Locate the cell with the specified text and output its (x, y) center coordinate. 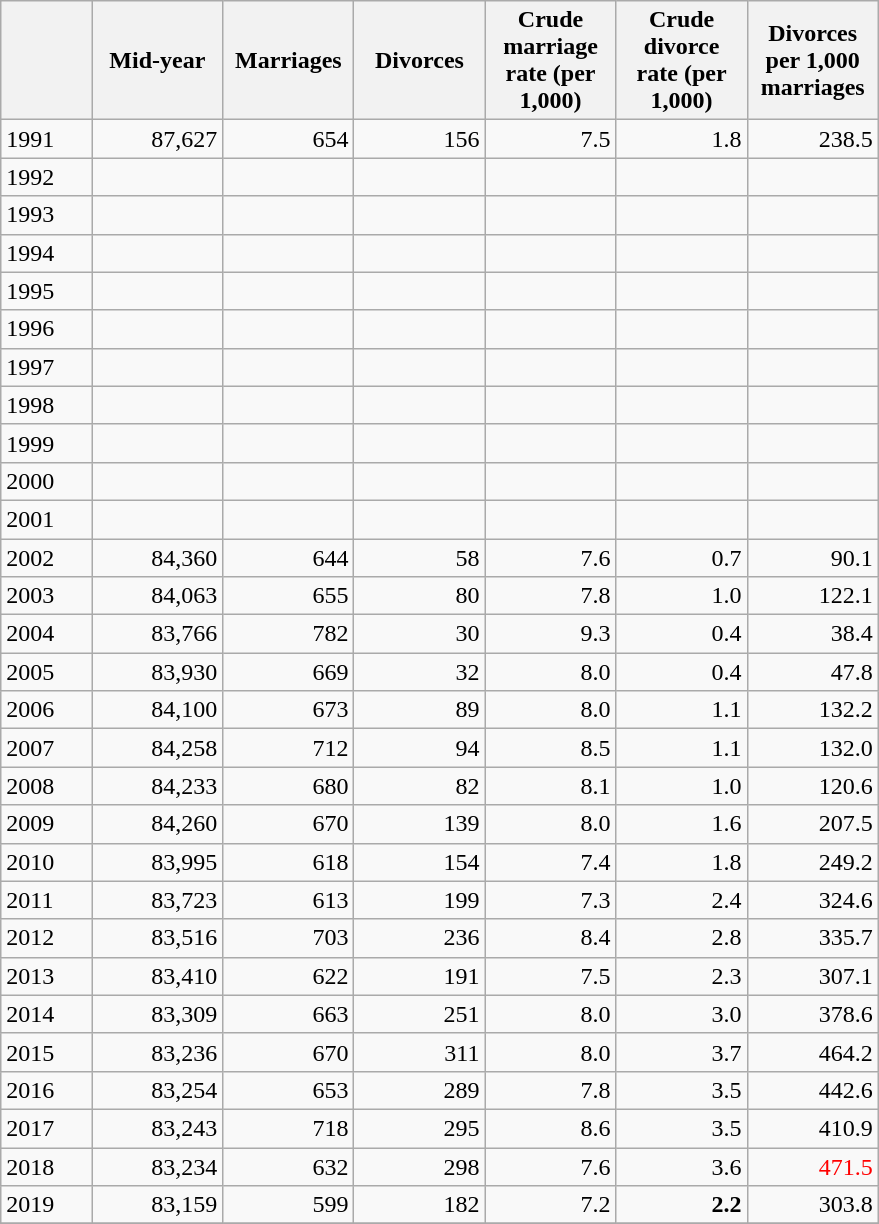
251 (420, 1014)
87,627 (158, 139)
2.3 (682, 976)
471.5 (812, 1167)
311 (420, 1052)
84,233 (158, 786)
2010 (46, 862)
120.6 (812, 786)
2015 (46, 1052)
442.6 (812, 1090)
2017 (46, 1128)
84,100 (158, 710)
1993 (46, 215)
653 (288, 1090)
2000 (46, 481)
82 (420, 786)
1991 (46, 139)
295 (420, 1128)
47.8 (812, 672)
289 (420, 1090)
2005 (46, 672)
156 (420, 139)
378.6 (812, 1014)
83,254 (158, 1090)
632 (288, 1167)
83,243 (158, 1128)
132.0 (812, 748)
2013 (46, 976)
410.9 (812, 1128)
718 (288, 1128)
84,360 (158, 557)
303.8 (812, 1205)
2.4 (682, 900)
7.2 (550, 1205)
89 (420, 710)
38.4 (812, 634)
703 (288, 938)
7.4 (550, 862)
2014 (46, 1014)
Crude marriage rate (per 1,000) (550, 60)
1994 (46, 253)
83,723 (158, 900)
2001 (46, 519)
1992 (46, 177)
2006 (46, 710)
Marriages (288, 60)
94 (420, 748)
324.6 (812, 900)
464.2 (812, 1052)
84,258 (158, 748)
83,995 (158, 862)
673 (288, 710)
2019 (46, 1205)
644 (288, 557)
9.3 (550, 634)
1996 (46, 329)
1998 (46, 405)
58 (420, 557)
654 (288, 139)
2004 (46, 634)
8.1 (550, 786)
122.1 (812, 596)
Divorces per 1,000 marriages (812, 60)
599 (288, 1205)
Crude divorce rate (per 1,000) (682, 60)
1995 (46, 291)
2011 (46, 900)
83,159 (158, 1205)
680 (288, 786)
298 (420, 1167)
83,309 (158, 1014)
2003 (46, 596)
2016 (46, 1090)
3.0 (682, 1014)
712 (288, 748)
1999 (46, 443)
8.6 (550, 1128)
307.1 (812, 976)
622 (288, 976)
335.7 (812, 938)
191 (420, 976)
2002 (46, 557)
83,234 (158, 1167)
84,260 (158, 824)
139 (420, 824)
8.4 (550, 938)
238.5 (812, 139)
2.8 (682, 938)
1997 (46, 367)
84,063 (158, 596)
236 (420, 938)
2007 (46, 748)
154 (420, 862)
1.6 (682, 824)
613 (288, 900)
83,410 (158, 976)
618 (288, 862)
2009 (46, 824)
Mid-year (158, 60)
2018 (46, 1167)
0.7 (682, 557)
3.7 (682, 1052)
207.5 (812, 824)
7.3 (550, 900)
669 (288, 672)
655 (288, 596)
83,236 (158, 1052)
8.5 (550, 748)
782 (288, 634)
80 (420, 596)
199 (420, 900)
30 (420, 634)
182 (420, 1205)
3.6 (682, 1167)
83,766 (158, 634)
83,930 (158, 672)
Divorces (420, 60)
90.1 (812, 557)
2008 (46, 786)
132.2 (812, 710)
83,516 (158, 938)
249.2 (812, 862)
2012 (46, 938)
2.2 (682, 1205)
32 (420, 672)
663 (288, 1014)
